Output the [x, y] coordinate of the center of the cell containing the given text.  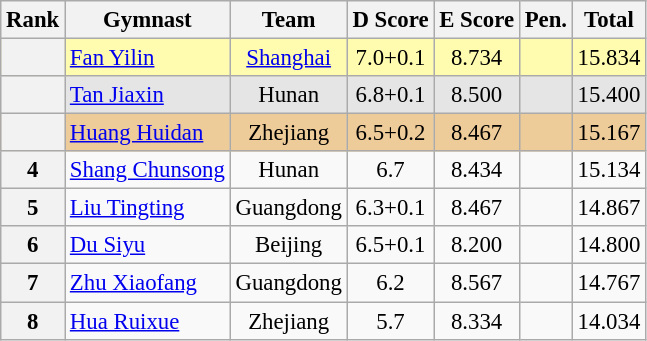
Huang Huidan [148, 133]
8.500 [476, 95]
6 [33, 245]
6.5+0.1 [390, 245]
15.400 [608, 95]
8.200 [476, 245]
8.334 [476, 321]
Team [288, 20]
5 [33, 208]
6.3+0.1 [390, 208]
Pen. [546, 20]
14.034 [608, 321]
14.767 [608, 283]
14.800 [608, 245]
15.134 [608, 170]
15.834 [608, 58]
6.8+0.1 [390, 95]
Total [608, 20]
14.867 [608, 208]
Gymnast [148, 20]
E Score [476, 20]
Zhu Xiaofang [148, 283]
8.567 [476, 283]
Tan Jiaxin [148, 95]
7 [33, 283]
Hua Ruixue [148, 321]
6.7 [390, 170]
Rank [33, 20]
Beijing [288, 245]
5.7 [390, 321]
Liu Tingting [148, 208]
D Score [390, 20]
Shanghai [288, 58]
7.0+0.1 [390, 58]
Du Siyu [148, 245]
8.734 [476, 58]
6.2 [390, 283]
8.434 [476, 170]
6.5+0.2 [390, 133]
Fan Yilin [148, 58]
15.167 [608, 133]
4 [33, 170]
Shang Chunsong [148, 170]
8 [33, 321]
